Detect which cell encompasses the target text, then output its [X, Y] center coordinate. 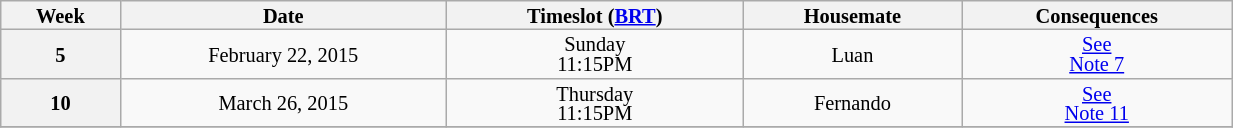
Week [60, 14]
Date [283, 14]
SeeNote 11 [1097, 102]
Thursday11:15PM [596, 102]
Sunday11:15PM [596, 54]
Luan [852, 54]
Housemate [852, 14]
SeeNote 7 [1097, 54]
Fernando [852, 102]
5 [60, 54]
Consequences [1097, 14]
Timeslot (BRT) [596, 14]
February 22, 2015 [283, 54]
10 [60, 102]
March 26, 2015 [283, 102]
